Output the [X, Y] coordinate of the center of the cell containing the given text.  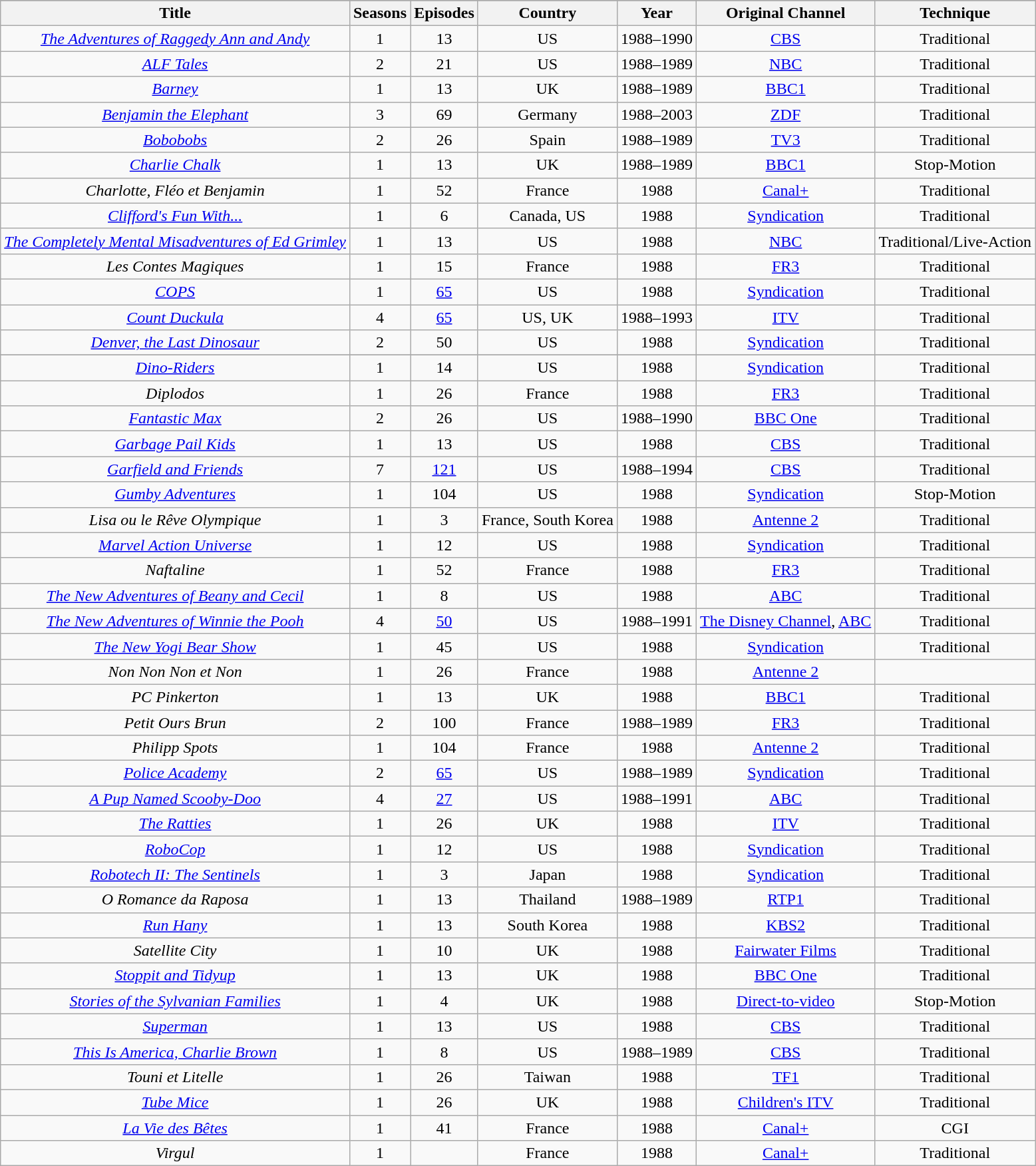
Robotech II: The Sentinels [176, 874]
La Vie des Bêtes [176, 1128]
21 [444, 64]
45 [444, 646]
Canada, US [547, 216]
Garfield and Friends [176, 469]
South Korea [547, 925]
6 [444, 216]
Direct-to-video [785, 1001]
Dino-Riders [176, 368]
Police Academy [176, 773]
Lisa ou le Rêve Olympique [176, 520]
The New Adventures of Beany and Cecil [176, 596]
Diplodos [176, 393]
TF1 [785, 1077]
Episodes [444, 13]
Philipp Spots [176, 748]
The New Yogi Bear Show [176, 646]
Original Channel [785, 13]
Marvel Action Universe [176, 545]
ZDF [785, 114]
US, UK [547, 317]
1988–1993 [656, 317]
Benjamin the Elephant [176, 114]
A Pup Named Scooby-Doo [176, 799]
Taiwan [547, 1077]
Title [176, 13]
RoboCop [176, 849]
1988–2003 [656, 114]
This Is America, Charlie Brown [176, 1052]
COPS [176, 291]
14 [444, 368]
Run Hany [176, 925]
Satellite City [176, 950]
Naftaline [176, 570]
Superman [176, 1026]
Year [656, 13]
Count Duckula [176, 317]
Denver, the Last Dinosaur [176, 343]
Garbage Pail Kids [176, 444]
27 [444, 799]
Charlie Chalk [176, 165]
41 [444, 1128]
Japan [547, 874]
7 [379, 469]
ALF Tales [176, 64]
Spain [547, 140]
Country [547, 13]
The Ratties [176, 824]
CGI [955, 1128]
100 [444, 722]
KBS2 [785, 925]
RTP1 [785, 900]
Bobobobs [176, 140]
Les Contes Magiques [176, 266]
O Romance da Raposa [176, 900]
Fantastic Max [176, 419]
Stoppit and Tidyup [176, 976]
The Completely Mental Misadventures of Ed Grimley [176, 241]
Children's ITV [785, 1102]
The New Adventures of Winnie the Pooh [176, 621]
Technique [955, 13]
France, South Korea [547, 520]
Barney [176, 89]
PC Pinkerton [176, 697]
10 [444, 950]
Germany [547, 114]
Gumby Adventures [176, 494]
Touni et Litelle [176, 1077]
15 [444, 266]
Seasons [379, 13]
TV3 [785, 140]
Traditional/Live-Action [955, 241]
Stories of the Sylvanian Families [176, 1001]
Petit Ours Brun [176, 722]
121 [444, 469]
1988–1994 [656, 469]
Virgul [176, 1153]
69 [444, 114]
Charlotte, Fléo et Benjamin [176, 190]
Clifford's Fun With... [176, 216]
The Adventures of Raggedy Ann and Andy [176, 39]
Thailand [547, 900]
Tube Mice [176, 1102]
Non Non Non et Non [176, 672]
The Disney Channel, ABC [785, 621]
Fairwater Films [785, 950]
